Determine the [X, Y] coordinate at the center of the cell enclosing the given text.  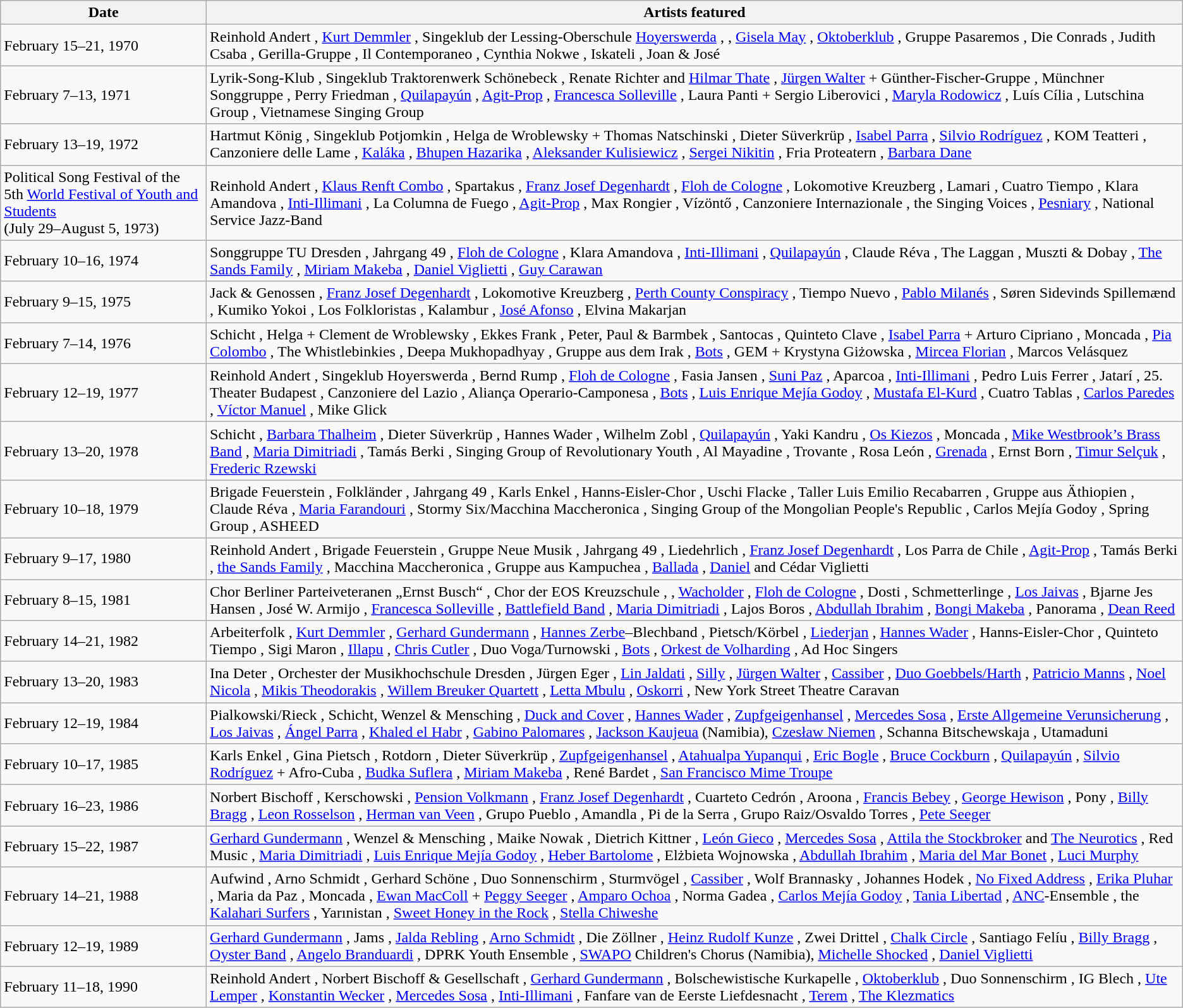
February 14–21, 1988 [104, 896]
February 11–18, 1990 [104, 987]
February 13–20, 1983 [104, 683]
Date [104, 13]
February 8–15, 1981 [104, 599]
February 16–23, 1986 [104, 805]
February 13–20, 1978 [104, 451]
February 9–15, 1975 [104, 302]
February 15–21, 1970 [104, 46]
February 9–17, 1980 [104, 559]
February 10–16, 1974 [104, 260]
February 10–18, 1979 [104, 509]
February 14–21, 1982 [104, 641]
February 12–19, 1989 [104, 945]
February 15–22, 1987 [104, 847]
February 12–19, 1977 [104, 392]
February 13–19, 1972 [104, 144]
February 7–13, 1971 [104, 95]
Political Song Festival of the 5th World Festival of Youth and Students(July 29–August 5, 1973) [104, 202]
February 7–14, 1976 [104, 343]
February 10–17, 1985 [104, 765]
Artists featured [695, 13]
February 12–19, 1984 [104, 723]
